Return the [X, Y] coordinate for the center point of the cell that contains the specified text.  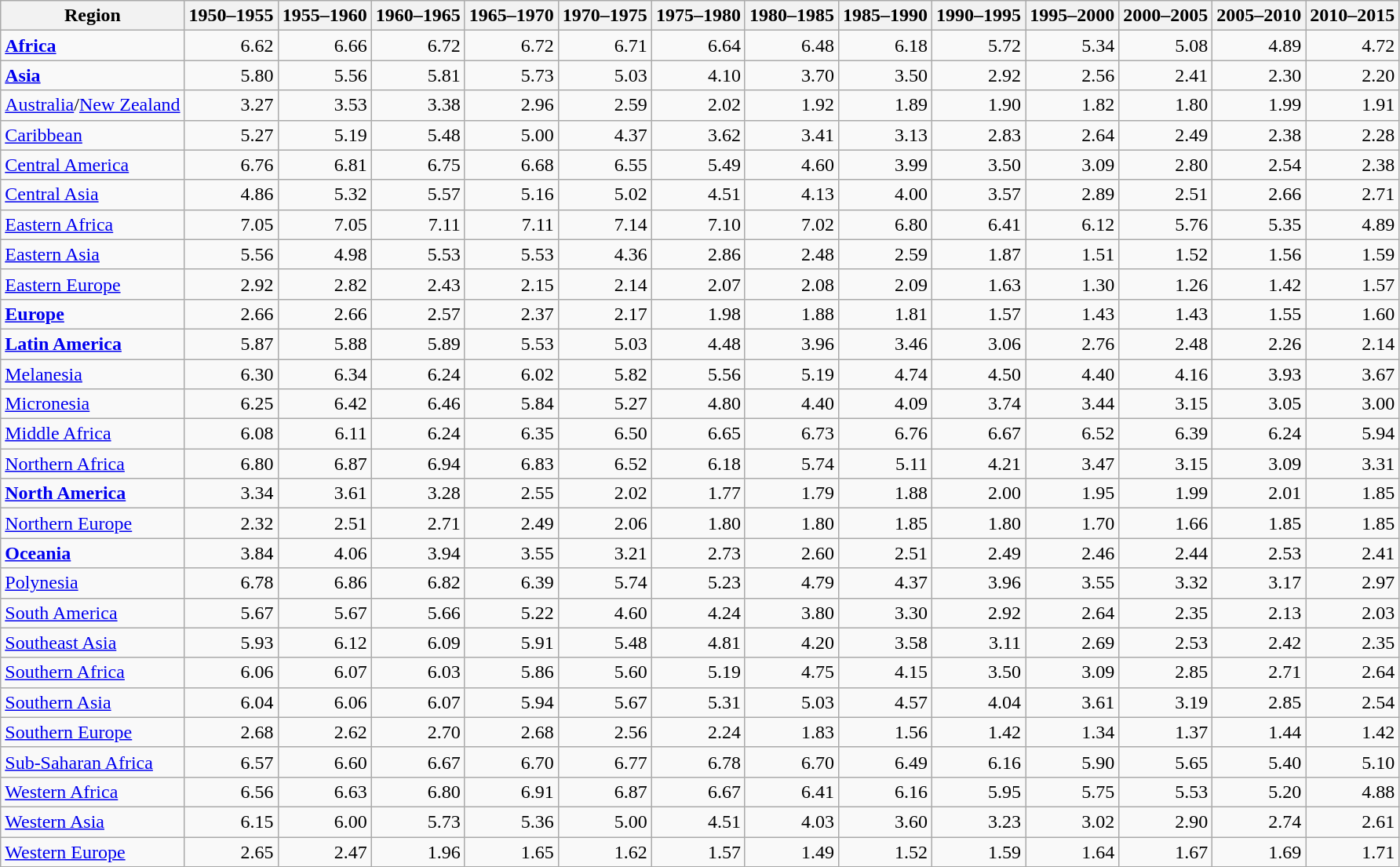
6.91 [512, 792]
Asia [93, 75]
Northern Africa [93, 464]
Western Europe [93, 851]
4.09 [885, 404]
4.16 [1166, 374]
2.47 [325, 851]
1.70 [1072, 523]
1.95 [1072, 494]
2.90 [1166, 821]
6.03 [417, 672]
2.62 [325, 732]
1960–1965 [417, 16]
6.49 [885, 762]
6.08 [231, 434]
2005–2010 [1259, 16]
2.30 [1259, 75]
6.63 [325, 792]
5.82 [604, 374]
1.51 [1072, 254]
1.69 [1259, 851]
6.64 [698, 46]
1995–2000 [1072, 16]
2.17 [604, 314]
5.66 [417, 613]
2.01 [1259, 494]
5.88 [325, 344]
2010–2015 [1353, 16]
2.46 [1072, 553]
1.26 [1166, 284]
2.37 [512, 314]
1950–1955 [231, 16]
4.00 [885, 195]
1.30 [1072, 284]
2.96 [512, 105]
1985–1990 [885, 16]
6.60 [325, 762]
1955–1960 [325, 16]
5.36 [512, 821]
2.28 [1353, 135]
Northern Europe [93, 523]
1.91 [1353, 105]
2.65 [231, 851]
4.20 [791, 643]
2000–2005 [1166, 16]
5.86 [512, 672]
South America [93, 613]
2.24 [698, 732]
2.89 [1072, 195]
5.87 [231, 344]
2.09 [885, 284]
4.24 [698, 613]
3.31 [1353, 464]
6.09 [417, 643]
5.89 [417, 344]
1965–1970 [512, 16]
2.00 [979, 494]
1.62 [604, 851]
1.87 [979, 254]
6.94 [417, 464]
1980–1985 [791, 16]
4.06 [325, 553]
1.67 [1166, 851]
5.23 [698, 583]
2.15 [512, 284]
6.62 [231, 46]
5.16 [512, 195]
2.70 [417, 732]
Sub-Saharan Africa [93, 762]
2.61 [1353, 821]
6.11 [325, 434]
3.80 [791, 613]
1.60 [1353, 314]
3.99 [885, 165]
6.02 [512, 374]
5.93 [231, 643]
4.03 [791, 821]
1.83 [791, 732]
5.95 [979, 792]
6.46 [417, 404]
2.42 [1259, 643]
4.75 [791, 672]
3.58 [885, 643]
4.57 [885, 702]
Southern Asia [93, 702]
1.55 [1259, 314]
Polynesia [93, 583]
5.31 [698, 702]
3.13 [885, 135]
1.81 [885, 314]
2.06 [604, 523]
2.07 [698, 284]
2.57 [417, 314]
Middle Africa [93, 434]
1.77 [698, 494]
2.55 [512, 494]
7.02 [791, 224]
1.96 [417, 851]
5.60 [604, 672]
5.49 [698, 165]
1.71 [1353, 851]
Australia/New Zealand [93, 105]
5.65 [1166, 762]
2.74 [1259, 821]
2.13 [1259, 613]
5.81 [417, 75]
3.60 [885, 821]
3.41 [791, 135]
3.70 [791, 75]
3.57 [979, 195]
5.02 [604, 195]
2.80 [1166, 165]
4.10 [698, 75]
6.34 [325, 374]
Eastern Africa [93, 224]
6.73 [791, 434]
3.30 [885, 613]
4.72 [1353, 46]
1.44 [1259, 732]
5.76 [1166, 224]
2.60 [791, 553]
Eastern Asia [93, 254]
2.43 [417, 284]
3.38 [417, 105]
6.71 [604, 46]
North America [93, 494]
2.69 [1072, 643]
6.35 [512, 434]
5.57 [417, 195]
6.55 [604, 165]
Caribbean [93, 135]
5.75 [1072, 792]
2.76 [1072, 344]
3.93 [1259, 374]
4.98 [325, 254]
3.00 [1353, 404]
2.26 [1259, 344]
Europe [93, 314]
Central America [93, 165]
3.19 [1166, 702]
5.35 [1259, 224]
6.75 [417, 165]
2.08 [791, 284]
4.13 [791, 195]
Southeast Asia [93, 643]
1.66 [1166, 523]
3.32 [1166, 583]
Oceania [93, 553]
3.27 [231, 105]
Central Asia [93, 195]
2.44 [1166, 553]
1975–1980 [698, 16]
6.15 [231, 821]
6.30 [231, 374]
Region [93, 16]
3.21 [604, 553]
2.03 [1353, 613]
1970–1975 [604, 16]
1.79 [791, 494]
4.79 [791, 583]
4.04 [979, 702]
3.05 [1259, 404]
3.53 [325, 105]
6.77 [604, 762]
4.48 [698, 344]
3.23 [979, 821]
1.98 [698, 314]
6.81 [325, 165]
1.63 [979, 284]
5.84 [512, 404]
6.56 [231, 792]
6.65 [698, 434]
6.48 [791, 46]
Southern Europe [93, 732]
2.73 [698, 553]
1.34 [1072, 732]
4.80 [698, 404]
6.68 [512, 165]
6.83 [512, 464]
4.15 [885, 672]
1.65 [512, 851]
4.50 [979, 374]
2.82 [325, 284]
6.25 [231, 404]
5.32 [325, 195]
Southern Africa [93, 672]
2.32 [231, 523]
4.36 [604, 254]
5.08 [1166, 46]
5.34 [1072, 46]
1.90 [979, 105]
5.20 [1259, 792]
4.21 [979, 464]
3.74 [979, 404]
3.84 [231, 553]
Latin America [93, 344]
3.67 [1353, 374]
1.82 [1072, 105]
5.91 [512, 643]
1.37 [1166, 732]
5.11 [885, 464]
3.06 [979, 344]
7.10 [698, 224]
2.83 [979, 135]
Africa [93, 46]
3.28 [417, 494]
Micronesia [93, 404]
1.92 [791, 105]
6.42 [325, 404]
4.81 [698, 643]
3.02 [1072, 821]
3.46 [885, 344]
Western Asia [93, 821]
6.66 [325, 46]
3.34 [231, 494]
5.22 [512, 613]
6.86 [325, 583]
7.14 [604, 224]
3.47 [1072, 464]
5.90 [1072, 762]
6.57 [231, 762]
1.89 [885, 105]
5.80 [231, 75]
1.64 [1072, 851]
3.44 [1072, 404]
4.88 [1353, 792]
3.62 [698, 135]
1990–1995 [979, 16]
4.86 [231, 195]
6.00 [325, 821]
2.86 [698, 254]
Eastern Europe [93, 284]
5.10 [1353, 762]
3.17 [1259, 583]
2.97 [1353, 583]
Western Africa [93, 792]
6.50 [604, 434]
3.11 [979, 643]
1.49 [791, 851]
Melanesia [93, 374]
2.20 [1353, 75]
3.94 [417, 553]
5.40 [1259, 762]
4.74 [885, 374]
6.82 [417, 583]
5.72 [979, 46]
6.04 [231, 702]
